For the text-containing cell, return its midpoint in [X, Y] coordinate format. 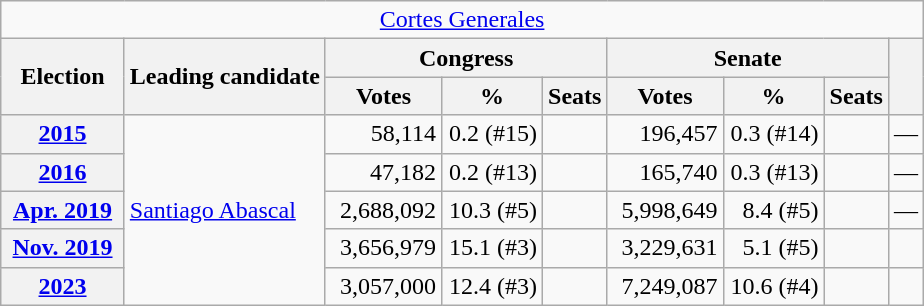
Leading candidate [224, 77]
10.6 (#4) [774, 286]
3,229,631 [665, 248]
3,656,979 [383, 248]
5.1 (#5) [774, 248]
2016 [63, 172]
Apr. 2019 [63, 210]
Santiago Abascal [224, 210]
5,998,649 [665, 210]
165,740 [665, 172]
0.3 (#13) [774, 172]
12.4 (#3) [492, 286]
8.4 (#5) [774, 210]
Senate [748, 58]
0.2 (#13) [492, 172]
0.2 (#15) [492, 134]
10.3 (#5) [492, 210]
Election [63, 77]
196,457 [665, 134]
Congress [466, 58]
7,249,087 [665, 286]
Cortes Generales [462, 20]
0.3 (#14) [774, 134]
3,057,000 [383, 286]
2023 [63, 286]
47,182 [383, 172]
2,688,092 [383, 210]
Nov. 2019 [63, 248]
2015 [63, 134]
58,114 [383, 134]
15.1 (#3) [492, 248]
